Output the (X, Y) coordinate of the center of the cell containing the given text.  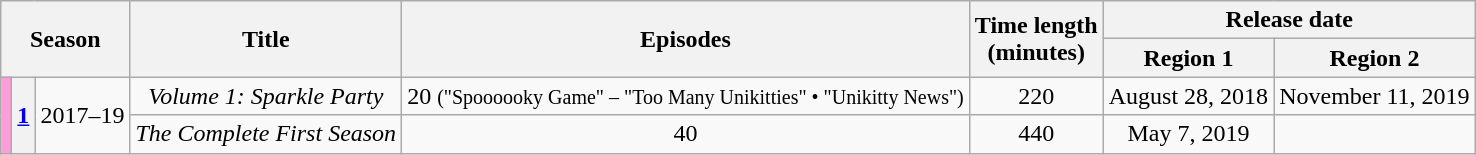
August 28, 2018 (1188, 96)
November 11, 2019 (1374, 96)
Title (266, 39)
Season (66, 39)
Episodes (686, 39)
May 7, 2019 (1188, 134)
Time length(minutes) (1036, 39)
40 (686, 134)
Region 2 (1374, 58)
Region 1 (1188, 58)
Release date (1289, 20)
Volume 1: Sparkle Party (266, 96)
1 (24, 115)
20 ("Spoooooky Game" – "Too Many Unikitties" • "Unikitty News") (686, 96)
440 (1036, 134)
The Complete First Season (266, 134)
220 (1036, 96)
2017–19 (82, 115)
